Identify which cell holds the provided text, then report its [X, Y] central coordinate. 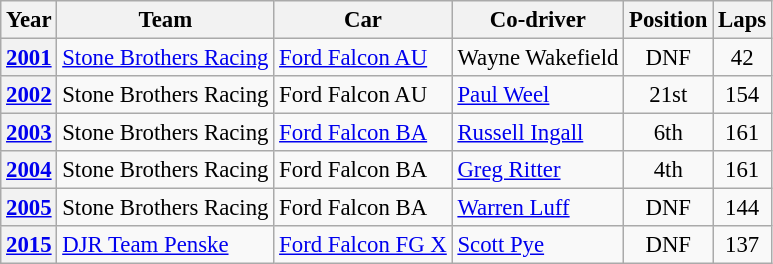
2001 [29, 58]
Team [166, 20]
Position [668, 20]
Wayne Wakefield [538, 58]
Ford Falcon FG X [363, 245]
Year [29, 20]
Car [363, 20]
Warren Luff [538, 208]
Paul Weel [538, 95]
Russell Ingall [538, 133]
42 [742, 58]
154 [742, 95]
Laps [742, 20]
144 [742, 208]
Scott Pye [538, 245]
6th [668, 133]
DJR Team Penske [166, 245]
2004 [29, 170]
2005 [29, 208]
4th [668, 170]
Greg Ritter [538, 170]
137 [742, 245]
21st [668, 95]
Co-driver [538, 20]
2002 [29, 95]
2003 [29, 133]
2015 [29, 245]
